Search for the cell housing the specified text and yield its (X, Y) center coordinate. 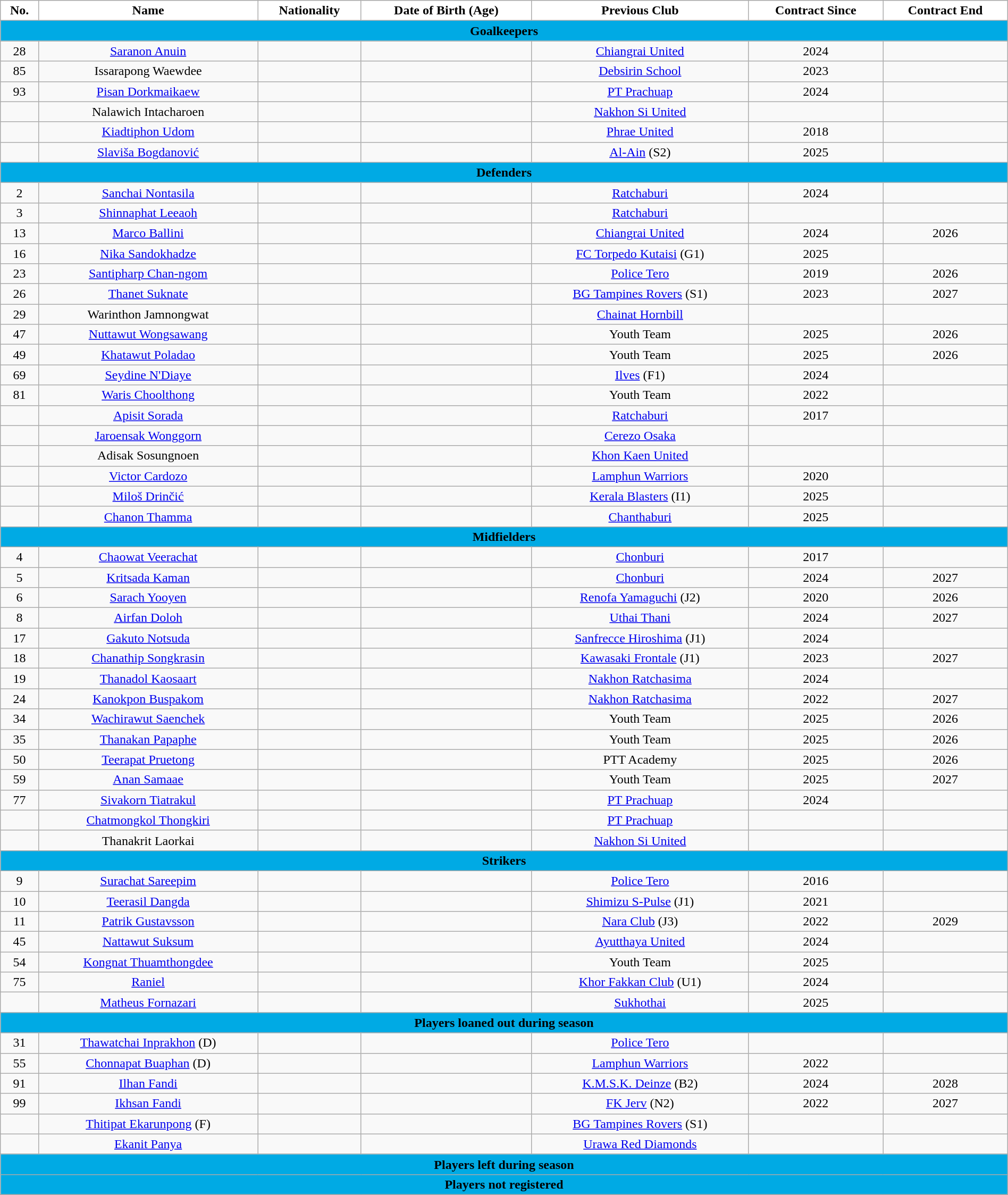
34 (20, 719)
Wachirawut Saenchek (148, 719)
69 (20, 375)
Teerasil Dangda (148, 901)
FK Jerv (N2) (640, 1104)
9 (20, 881)
29 (20, 314)
Urawa Red Diamonds (640, 1144)
8 (20, 618)
Players loaned out during season (504, 1023)
FC Torpedo Kutaisi (G1) (640, 254)
Defenders (504, 172)
Midfielders (504, 537)
4 (20, 557)
Pisan Dorkmaikaew (148, 91)
Chainat Hornbill (640, 314)
2019 (816, 274)
Nationality (309, 11)
Airfan Doloh (148, 618)
Contract Since (816, 11)
Debsirin School (640, 71)
31 (20, 1043)
Chanthaburi (640, 516)
26 (20, 294)
Nuttawut Wongsawang (148, 335)
Renofa Yamaguchi (J2) (640, 598)
54 (20, 962)
93 (20, 91)
50 (20, 759)
Thawatchai Inprakhon (D) (148, 1043)
Victor Cardozo (148, 476)
91 (20, 1083)
2018 (816, 132)
Khor Fakkan Club (U1) (640, 982)
6 (20, 598)
Gakuto Notsuda (148, 638)
Patrik Gustavsson (148, 922)
Kongnat Thuamthongdee (148, 962)
Teerapat Pruetong (148, 759)
45 (20, 942)
Sanchai Nontasila (148, 193)
Chanon Thamma (148, 516)
Strikers (504, 860)
Players left during season (504, 1164)
K.M.S.K. Deinze (B2) (640, 1083)
Matheus Fornazari (148, 1002)
Chaowat Veerachat (148, 557)
77 (20, 800)
Cerezo Osaka (640, 436)
Kiadtiphon Udom (148, 132)
Kerala Blasters (I1) (640, 496)
Ekanit Panya (148, 1144)
55 (20, 1063)
Raniel (148, 982)
24 (20, 699)
Shinnaphat Leeaoh (148, 213)
Slaviša Bogdanović (148, 152)
Ayutthaya United (640, 942)
Sivakorn Tiatrakul (148, 800)
Thanadol Kaosaart (148, 679)
10 (20, 901)
Sarach Yooyen (148, 598)
Sanfrecce Hiroshima (J1) (640, 638)
3 (20, 213)
Nara Club (J3) (640, 922)
75 (20, 982)
Phrae United (640, 132)
85 (20, 71)
Contract End (945, 11)
2029 (945, 922)
No. (20, 11)
47 (20, 335)
Nalawich Intacharoen (148, 112)
Players not registered (504, 1184)
Ilhan Fandi (148, 1083)
Chonnapat Buaphan (D) (148, 1063)
59 (20, 780)
Nattawut Suksum (148, 942)
Chanathip Songkrasin (148, 658)
99 (20, 1104)
5 (20, 577)
Apisit Sorada (148, 415)
Jaroensak Wonggorn (148, 436)
Thitipat Ekarunpong (F) (148, 1124)
PTT Academy (640, 759)
Issarapong Waewdee (148, 71)
Kawasaki Frontale (J1) (640, 658)
2021 (816, 901)
Warinthon Jamnongwat (148, 314)
2 (20, 193)
Marco Ballini (148, 233)
Santipharp Chan-ngom (148, 274)
Surachat Sareepim (148, 881)
Nika Sandokhadze (148, 254)
Chatmongkol Thongkiri (148, 820)
28 (20, 51)
Shimizu S-Pulse (J1) (640, 901)
Khatawut Poladao (148, 355)
81 (20, 395)
Anan Samaae (148, 780)
2028 (945, 1083)
Date of Birth (Age) (447, 11)
Ikhsan Fandi (148, 1104)
Sukhothai (640, 1002)
Thanakrit Laorkai (148, 840)
Adisak Sosungnoen (148, 456)
Ilves (F1) (640, 375)
13 (20, 233)
Miloš Drinčić (148, 496)
Khon Kaen United (640, 456)
16 (20, 254)
Name (148, 11)
Thanakan Papaphe (148, 739)
Saranon Anuin (148, 51)
2016 (816, 881)
Uthai Thani (640, 618)
19 (20, 679)
Waris Choolthong (148, 395)
Thanet Suknate (148, 294)
23 (20, 274)
17 (20, 638)
11 (20, 922)
Seydine N'Diaye (148, 375)
Kanokpon Buspakom (148, 699)
Al-Ain (S2) (640, 152)
49 (20, 355)
35 (20, 739)
Previous Club (640, 11)
Goalkeepers (504, 31)
Kritsada Kaman (148, 577)
18 (20, 658)
